Search for the cell housing the specified text and yield its (x, y) center coordinate. 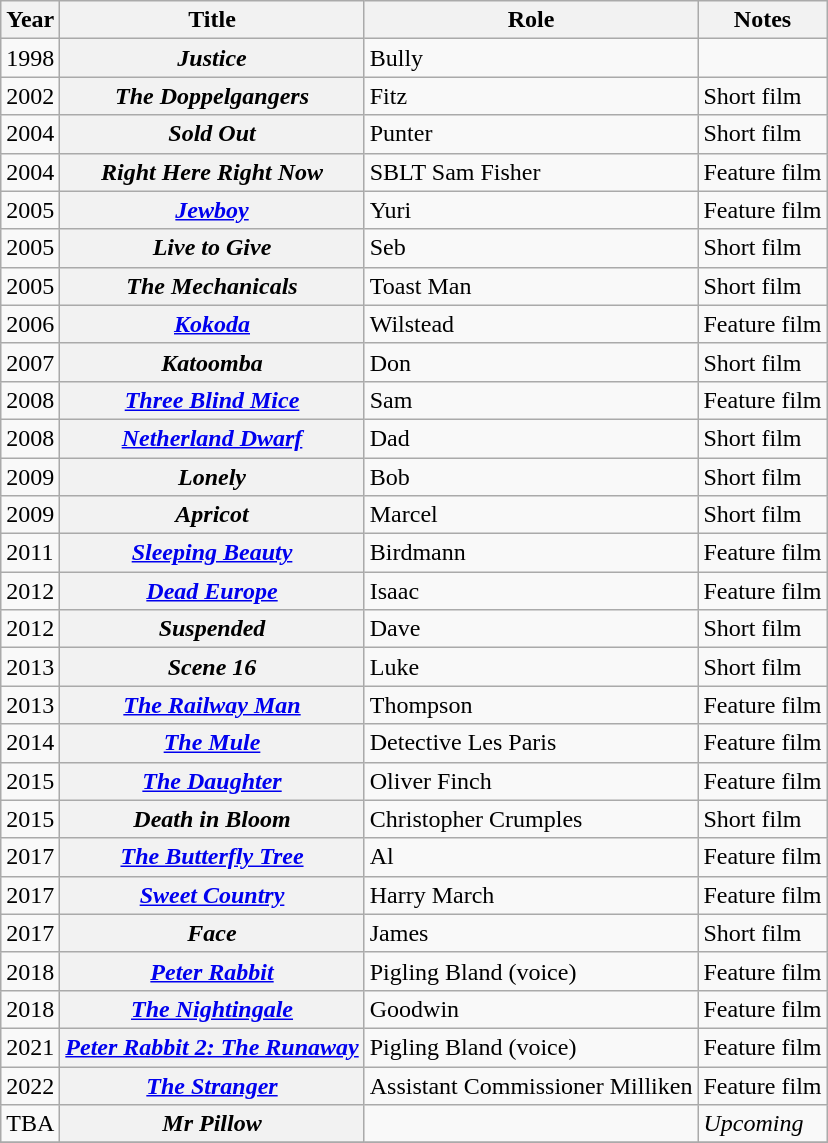
Suspended (212, 629)
Isaac (531, 591)
The Mule (212, 743)
The Doppelgangers (212, 96)
Al (531, 857)
Death in Bloom (212, 819)
Wilstead (531, 324)
Peter Rabbit 2: The Runaway (212, 1047)
Year (30, 20)
Goodwin (531, 1009)
Christopher Crumples (531, 819)
Scene 16 (212, 667)
Detective Les Paris (531, 743)
Bully (531, 58)
The Daughter (212, 781)
Luke (531, 667)
Sold Out (212, 134)
2006 (30, 324)
Punter (531, 134)
Upcoming (762, 1124)
Fitz (531, 96)
Apricot (212, 515)
Role (531, 20)
2014 (30, 743)
Dead Europe (212, 591)
The Butterfly Tree (212, 857)
The Nightingale (212, 1009)
Sweet Country (212, 895)
Seb (531, 248)
Katoomba (212, 362)
2021 (30, 1047)
Bob (531, 477)
2011 (30, 553)
1998 (30, 58)
Harry March (531, 895)
Face (212, 933)
James (531, 933)
Kokoda (212, 324)
Title (212, 20)
Birdmann (531, 553)
2007 (30, 362)
TBA (30, 1124)
Oliver Finch (531, 781)
Dave (531, 629)
Don (531, 362)
Marcel (531, 515)
Netherland Dwarf (212, 438)
Lonely (212, 477)
The Stranger (212, 1085)
Peter Rabbit (212, 971)
Three Blind Mice (212, 400)
The Railway Man (212, 705)
The Mechanicals (212, 286)
Dad (531, 438)
Notes (762, 20)
Toast Man (531, 286)
2002 (30, 96)
Assistant Commissioner Milliken (531, 1085)
Yuri (531, 210)
Justice (212, 58)
Sleeping Beauty (212, 553)
Live to Give (212, 248)
Mr Pillow (212, 1124)
SBLT Sam Fisher (531, 172)
2022 (30, 1085)
Right Here Right Now (212, 172)
Sam (531, 400)
Jewboy (212, 210)
Thompson (531, 705)
